Find where the given text appears and provide that cell's center as (x, y) coordinate. 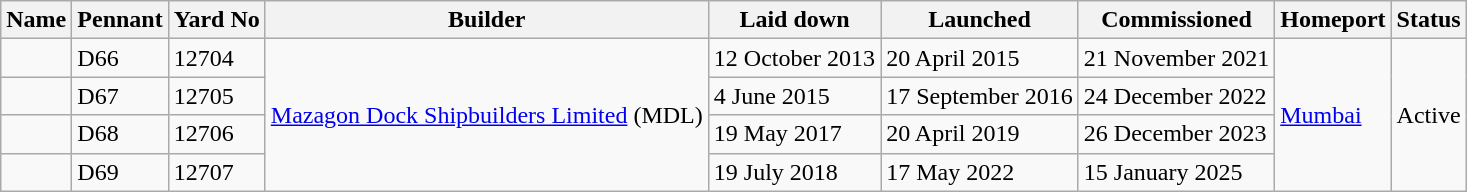
26 December 2023 (1176, 134)
12704 (216, 58)
Builder (486, 20)
17 September 2016 (980, 96)
12 October 2013 (794, 58)
D67 (120, 96)
19 July 2018 (794, 172)
12707 (216, 172)
Homeport (1333, 20)
17 May 2022 (980, 172)
D68 (120, 134)
Status (1428, 20)
12705 (216, 96)
15 January 2025 (1176, 172)
Name (36, 20)
Mazagon Dock Shipbuilders Limited (MDL) (486, 115)
Active (1428, 115)
D66 (120, 58)
12706 (216, 134)
19 May 2017 (794, 134)
Pennant (120, 20)
Yard No (216, 20)
Laid down (794, 20)
20 April 2019 (980, 134)
20 April 2015 (980, 58)
21 November 2021 (1176, 58)
Launched (980, 20)
Commissioned (1176, 20)
4 June 2015 (794, 96)
Mumbai (1333, 115)
24 December 2022 (1176, 96)
D69 (120, 172)
